Output the [x, y] coordinate of the center of the cell containing the given text.  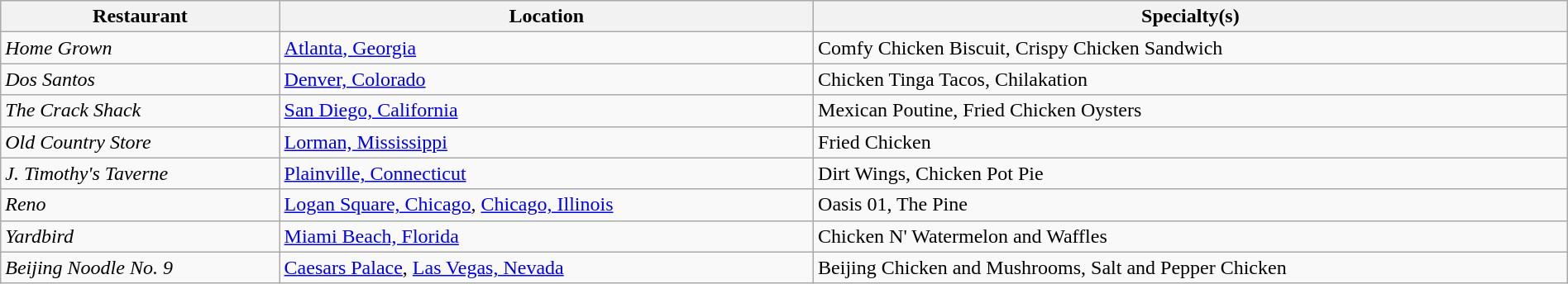
Beijing Noodle No. 9 [141, 267]
The Crack Shack [141, 111]
Yardbird [141, 236]
Old Country Store [141, 142]
Chicken Tinga Tacos, Chilakation [1191, 79]
Atlanta, Georgia [546, 48]
Location [546, 17]
Lorman, Mississippi [546, 142]
Mexican Poutine, Fried Chicken Oysters [1191, 111]
Comfy Chicken Biscuit, Crispy Chicken Sandwich [1191, 48]
Beijing Chicken and Mushrooms, Salt and Pepper Chicken [1191, 267]
Specialty(s) [1191, 17]
J. Timothy's Taverne [141, 173]
Restaurant [141, 17]
Miami Beach, Florida [546, 236]
Dos Santos [141, 79]
Dirt Wings, Chicken Pot Pie [1191, 173]
Denver, Colorado [546, 79]
Caesars Palace, Las Vegas, Nevada [546, 267]
Logan Square, Chicago, Chicago, Illinois [546, 205]
San Diego, California [546, 111]
Chicken N' Watermelon and Waffles [1191, 236]
Reno [141, 205]
Fried Chicken [1191, 142]
Oasis 01, The Pine [1191, 205]
Plainville, Connecticut [546, 173]
Home Grown [141, 48]
